Output the (X, Y) coordinate of the center of the cell containing the given text.  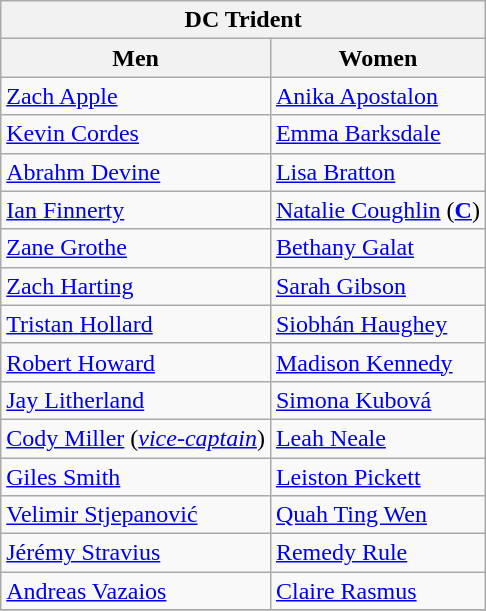
Siobhán Haughey (378, 324)
Natalie Coughlin (C) (378, 210)
Kevin Cordes (136, 134)
Lisa Bratton (378, 172)
Bethany Galat (378, 248)
Leah Neale (378, 438)
Quah Ting Wen (378, 515)
Abrahm Devine (136, 172)
Claire Rasmus (378, 591)
Zach Harting (136, 286)
Cody Miller (vice-captain) (136, 438)
Anika Apostalon (378, 96)
Women (378, 58)
DC Trident (244, 20)
Jay Litherland (136, 400)
Velimir Stjepanović (136, 515)
Leiston Pickett (378, 477)
Zane Grothe (136, 248)
Jérémy Stravius (136, 553)
Giles Smith (136, 477)
Remedy Rule (378, 553)
Men (136, 58)
Simona Kubová (378, 400)
Zach Apple (136, 96)
Tristan Hollard (136, 324)
Madison Kennedy (378, 362)
Sarah Gibson (378, 286)
Robert Howard (136, 362)
Ian Finnerty (136, 210)
Emma Barksdale (378, 134)
Andreas Vazaios (136, 591)
